Identify which cell holds the provided text, then report its (x, y) central coordinate. 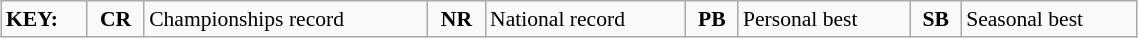
NR (456, 19)
National record (586, 19)
PB (712, 19)
Seasonal best (1049, 19)
Championships record (286, 19)
CR (116, 19)
KEY: (44, 19)
Personal best (824, 19)
SB (936, 19)
